Find where the given text appears and provide that cell's center as (X, Y) coordinate. 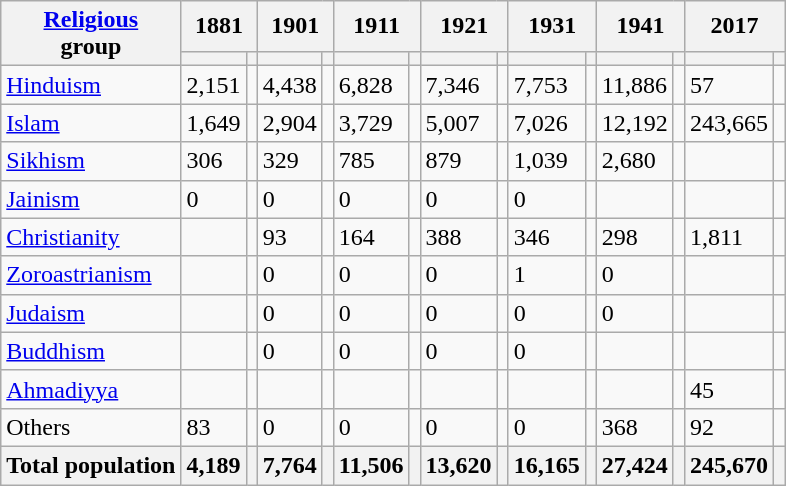
Jainism (91, 199)
57 (728, 85)
27,424 (634, 465)
Judaism (91, 313)
2,151 (214, 85)
3,729 (371, 123)
16,165 (546, 465)
388 (458, 237)
298 (634, 237)
Hinduism (91, 85)
245,670 (728, 465)
1 (546, 275)
164 (371, 237)
2,680 (634, 161)
2,904 (290, 123)
7,026 (546, 123)
Religiousgroup (91, 34)
368 (634, 427)
785 (371, 161)
1881 (219, 26)
1,811 (728, 237)
306 (214, 161)
4,438 (290, 85)
1,039 (546, 161)
Total population (91, 465)
1931 (552, 26)
Buddhism (91, 351)
Christianity (91, 237)
1911 (376, 26)
13,620 (458, 465)
93 (290, 237)
92 (728, 427)
11,886 (634, 85)
Islam (91, 123)
2017 (734, 26)
1,649 (214, 123)
1901 (295, 26)
12,192 (634, 123)
Others (91, 427)
5,007 (458, 123)
1941 (640, 26)
Ahmadiyya (91, 389)
1921 (464, 26)
6,828 (371, 85)
4,189 (214, 465)
7,346 (458, 85)
11,506 (371, 465)
Sikhism (91, 161)
243,665 (728, 123)
329 (290, 161)
83 (214, 427)
7,753 (546, 85)
879 (458, 161)
346 (546, 237)
Zoroastrianism (91, 275)
7,764 (290, 465)
45 (728, 389)
